From the cell containing the given text, extract its center point as (X, Y) coordinate. 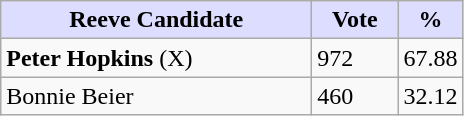
Peter Hopkins (X) (156, 58)
972 (355, 58)
Vote (355, 20)
67.88 (430, 58)
460 (355, 96)
32.12 (430, 96)
Reeve Candidate (156, 20)
% (430, 20)
Bonnie Beier (156, 96)
